Capture the cell that displays the provided text and extract its (x, y) central coordinate. 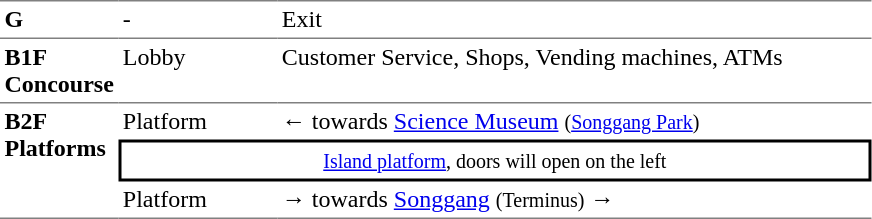
G (59, 19)
← towards Science Museum (Songgang Park) (574, 122)
Exit (574, 19)
Customer Service, Shops, Vending machines, ATMs (574, 71)
Platform (198, 122)
B1FConcourse (59, 71)
Lobby (198, 71)
Island platform, doors will open on the left (494, 161)
- (198, 19)
